Detect which cell encompasses the target text, then output its (x, y) center coordinate. 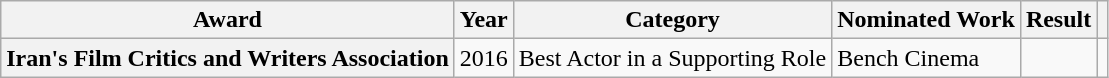
Year (484, 20)
Nominated Work (926, 20)
Result (1058, 20)
Category (672, 20)
Iran's Film Critics and Writers Association (228, 58)
2016 (484, 58)
Award (228, 20)
Best Actor in a Supporting Role (672, 58)
Bench Cinema (926, 58)
